Provide the [x, y] coordinate of the cell's center where the given text is located.  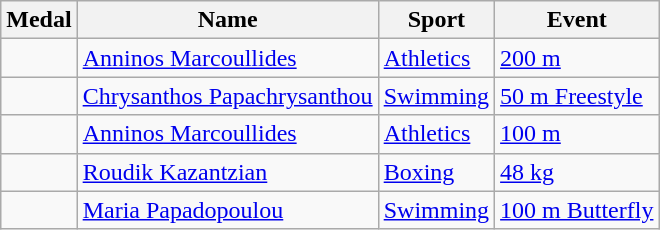
50 m Freestyle [577, 96]
Chrysanthos Papachrysanthou [228, 96]
48 kg [577, 172]
Boxing [436, 172]
Event [577, 20]
200 m [577, 58]
100 m Butterfly [577, 210]
100 m [577, 134]
Roudik Kazantzian [228, 172]
Medal [39, 20]
Sport [436, 20]
Maria Papadopoulou [228, 210]
Name [228, 20]
